Search for the cell housing the specified text and yield its [X, Y] center coordinate. 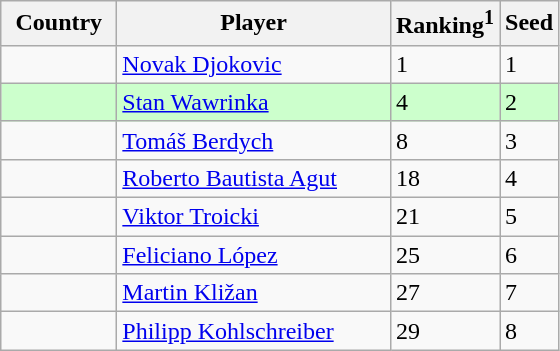
18 [444, 178]
Novak Djokovic [254, 64]
Country [59, 24]
Viktor Troicki [254, 217]
3 [530, 140]
2 [530, 102]
Feliciano López [254, 255]
Roberto Bautista Agut [254, 178]
Philipp Kohlschreiber [254, 331]
7 [530, 293]
Seed [530, 24]
Martin Kližan [254, 293]
Ranking1 [444, 24]
Tomáš Berdych [254, 140]
27 [444, 293]
6 [530, 255]
21 [444, 217]
5 [530, 217]
Player [254, 24]
29 [444, 331]
Stan Wawrinka [254, 102]
25 [444, 255]
